Pinpoint the cell where the given text exists, returning its [x, y] midpoint coordinate. 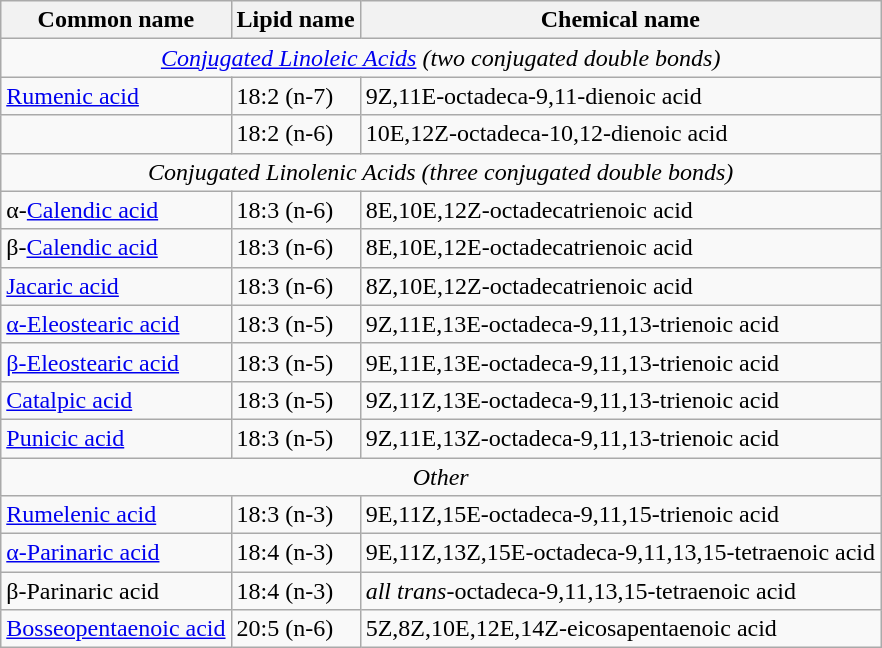
9E,11Z,15E-octadeca-9,11,15-trienoic acid [620, 515]
8Z,10E,12Z-octadecatrienoic acid [620, 286]
9Z,11E-octadeca-9,11-dienoic acid [620, 96]
α-Eleostearic acid [116, 324]
β-Parinaric acid [116, 591]
Conjugated Linoleic Acids (two conjugated double bonds) [441, 58]
Punicic acid [116, 438]
Other [441, 477]
8E,10E,12Z-octadecatrienoic acid [620, 210]
Rumelenic acid [116, 515]
Jacaric acid [116, 286]
β-Calendic acid [116, 248]
9Z,11Z,13E-octadeca-9,11,13-trienoic acid [620, 400]
18:3 (n-3) [296, 515]
α-Parinaric acid [116, 553]
9E,11Z,13Z,15E-octadeca-9,11,13,15-tetraenoic acid [620, 553]
β-Eleostearic acid [116, 362]
9Z,11E,13Z-octadeca-9,11,13-trienoic acid [620, 438]
10E,12Z-octadeca-10,12-dienoic acid [620, 134]
5Z,8Z,10E,12E,14Z-eicosapentaenoic acid [620, 629]
Common name [116, 20]
20:5 (n-6) [296, 629]
9E,11E,13E-octadeca-9,11,13-trienoic acid [620, 362]
Chemical name [620, 20]
α-Calendic acid [116, 210]
8E,10E,12E-octadecatrienoic acid [620, 248]
Conjugated Linolenic Acids (three conjugated double bonds) [441, 172]
Bosseopentaenoic acid [116, 629]
all trans-octadeca-9,11,13,15-tetraenoic acid [620, 591]
Rumenic acid [116, 96]
18:2 (n-6) [296, 134]
9Z,11E,13E-octadeca-9,11,13-trienoic acid [620, 324]
Catalpic acid [116, 400]
18:2 (n-7) [296, 96]
Lipid name [296, 20]
